Capture the cell that displays the provided text and extract its (X, Y) central coordinate. 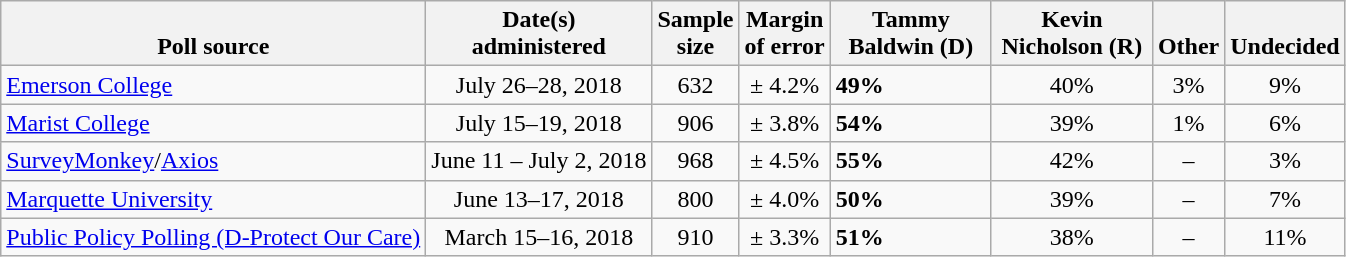
7% (1285, 199)
9% (1285, 85)
SurveyMonkey/Axios (214, 161)
KevinNicholson (R) (1072, 34)
632 (696, 85)
38% (1072, 237)
51% (910, 237)
June 13–17, 2018 (539, 199)
40% (1072, 85)
March 15–16, 2018 (539, 237)
± 4.0% (784, 199)
54% (910, 123)
Other (1188, 34)
Emerson College (214, 85)
968 (696, 161)
Marist College (214, 123)
± 3.8% (784, 123)
Samplesize (696, 34)
Public Policy Polling (D-Protect Our Care) (214, 237)
TammyBaldwin (D) (910, 34)
Undecided (1285, 34)
11% (1285, 237)
± 4.2% (784, 85)
± 3.3% (784, 237)
49% (910, 85)
42% (1072, 161)
55% (910, 161)
June 11 – July 2, 2018 (539, 161)
6% (1285, 123)
Marginof error (784, 34)
July 15–19, 2018 (539, 123)
50% (910, 199)
Date(s)administered (539, 34)
800 (696, 199)
Marquette University (214, 199)
Poll source (214, 34)
910 (696, 237)
906 (696, 123)
± 4.5% (784, 161)
1% (1188, 123)
July 26–28, 2018 (539, 85)
